Detect which cell encompasses the target text, then output its (X, Y) center coordinate. 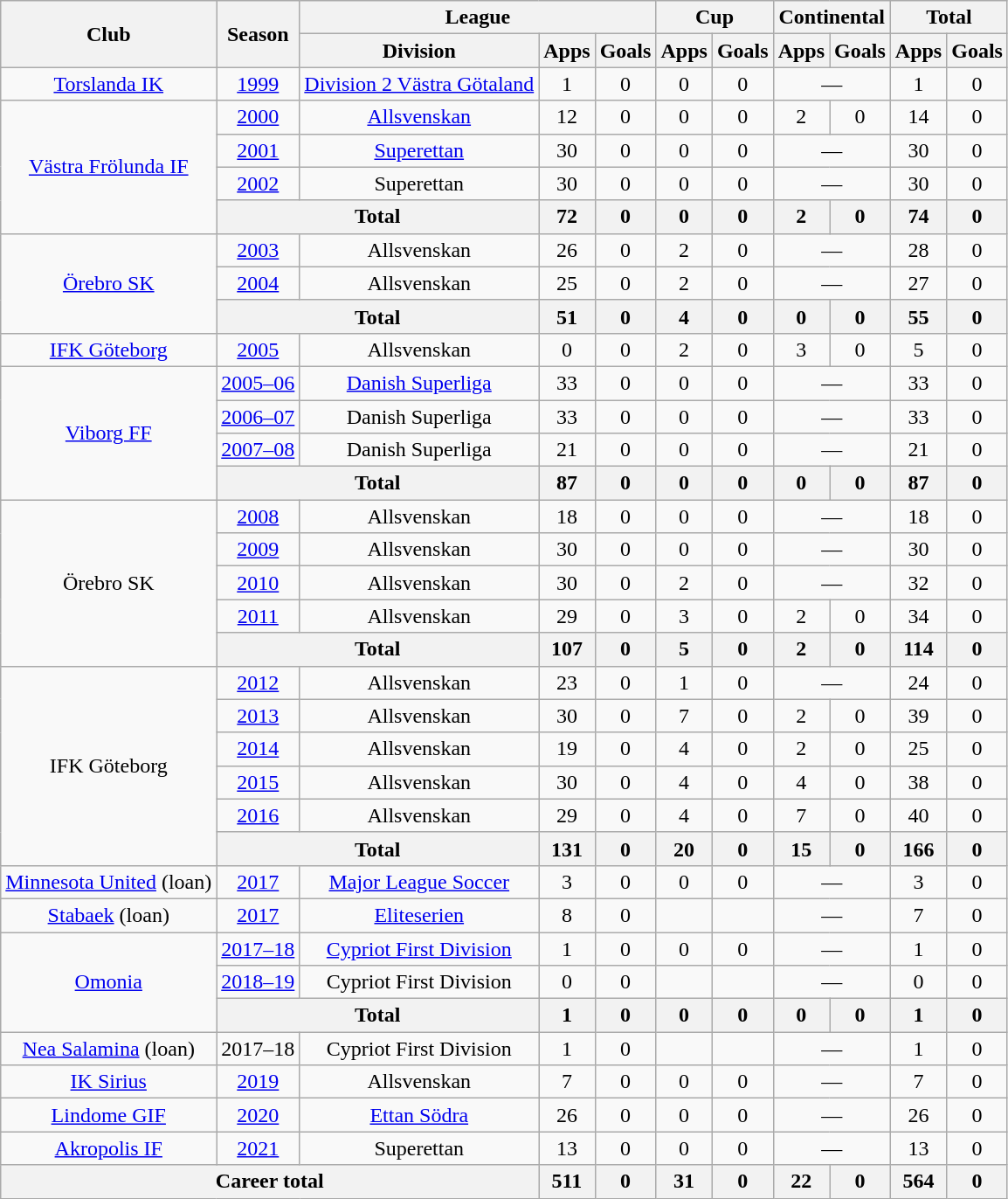
Lindome GIF (108, 1115)
2019 (259, 1082)
Club (108, 34)
2018–19 (259, 982)
131 (567, 849)
2007–08 (259, 450)
20 (684, 849)
564 (918, 1182)
24 (918, 683)
74 (918, 217)
19 (567, 749)
Ettan Södra (419, 1115)
Nea Salamina (loan) (108, 1049)
2016 (259, 815)
Stabaek (loan) (108, 915)
40 (918, 815)
51 (567, 316)
Eliteserien (419, 915)
Minnesota United (loan) (108, 882)
34 (918, 616)
Division 2 Västra Götaland (419, 84)
166 (918, 849)
12 (567, 117)
38 (918, 782)
22 (801, 1182)
55 (918, 316)
2005–06 (259, 383)
31 (684, 1182)
8 (567, 915)
39 (918, 716)
1999 (259, 84)
2009 (259, 550)
32 (918, 583)
Omonia (108, 981)
2001 (259, 150)
15 (801, 849)
2021 (259, 1148)
2011 (259, 616)
2015 (259, 782)
Akropolis IF (108, 1148)
2014 (259, 749)
Major League Soccer (419, 882)
14 (918, 117)
2020 (259, 1115)
Cup (715, 17)
28 (918, 250)
27 (918, 283)
Torslanda IK (108, 84)
72 (567, 217)
2010 (259, 583)
Viborg FF (108, 433)
Season (259, 34)
League (478, 17)
2003 (259, 250)
2013 (259, 716)
IK Sirius (108, 1082)
Division (419, 51)
Career total (270, 1182)
2006–07 (259, 417)
Continental (832, 17)
23 (567, 683)
114 (918, 649)
2008 (259, 516)
511 (567, 1182)
Västra Frölunda IF (108, 167)
2002 (259, 184)
2000 (259, 117)
107 (567, 649)
2012 (259, 683)
2005 (259, 350)
2004 (259, 283)
